Output the (X, Y) coordinate of the center of the cell containing the given text.  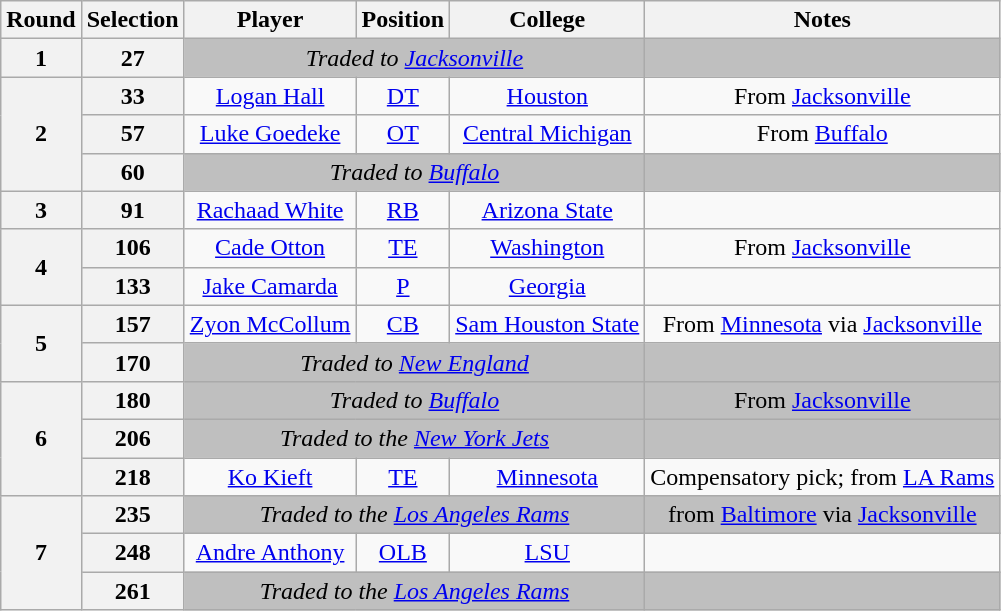
180 (132, 400)
235 (132, 515)
Sam Houston State (548, 324)
OT (403, 134)
Traded to New England (414, 362)
P (403, 286)
3 (41, 210)
157 (132, 324)
Cade Otton (270, 248)
CB (403, 324)
Andre Anthony (270, 553)
Position (403, 20)
Georgia (548, 286)
6 (41, 438)
57 (132, 134)
LSU (548, 553)
DT (403, 96)
Houston (548, 96)
33 (132, 96)
133 (132, 286)
170 (132, 362)
Logan Hall (270, 96)
RB (403, 210)
60 (132, 172)
From Buffalo (822, 134)
91 (132, 210)
Player (270, 20)
Washington (548, 248)
Compensatory pick; from LA Rams (822, 477)
From Minnesota via Jacksonville (822, 324)
Jake Camarda (270, 286)
Zyon McCollum (270, 324)
27 (132, 58)
College (548, 20)
Traded to the New York Jets (414, 438)
261 (132, 591)
Arizona State (548, 210)
106 (132, 248)
Ko Kieft (270, 477)
Round (41, 20)
2 (41, 134)
Central Michigan (548, 134)
1 (41, 58)
Selection (132, 20)
Traded to Jacksonville (414, 58)
218 (132, 477)
4 (41, 267)
Luke Goedeke (270, 134)
Notes (822, 20)
248 (132, 553)
7 (41, 553)
from Baltimore via Jacksonville (822, 515)
Rachaad White (270, 210)
Minnesota (548, 477)
206 (132, 438)
5 (41, 343)
OLB (403, 553)
